For the text-containing cell, return its midpoint in [x, y] coordinate format. 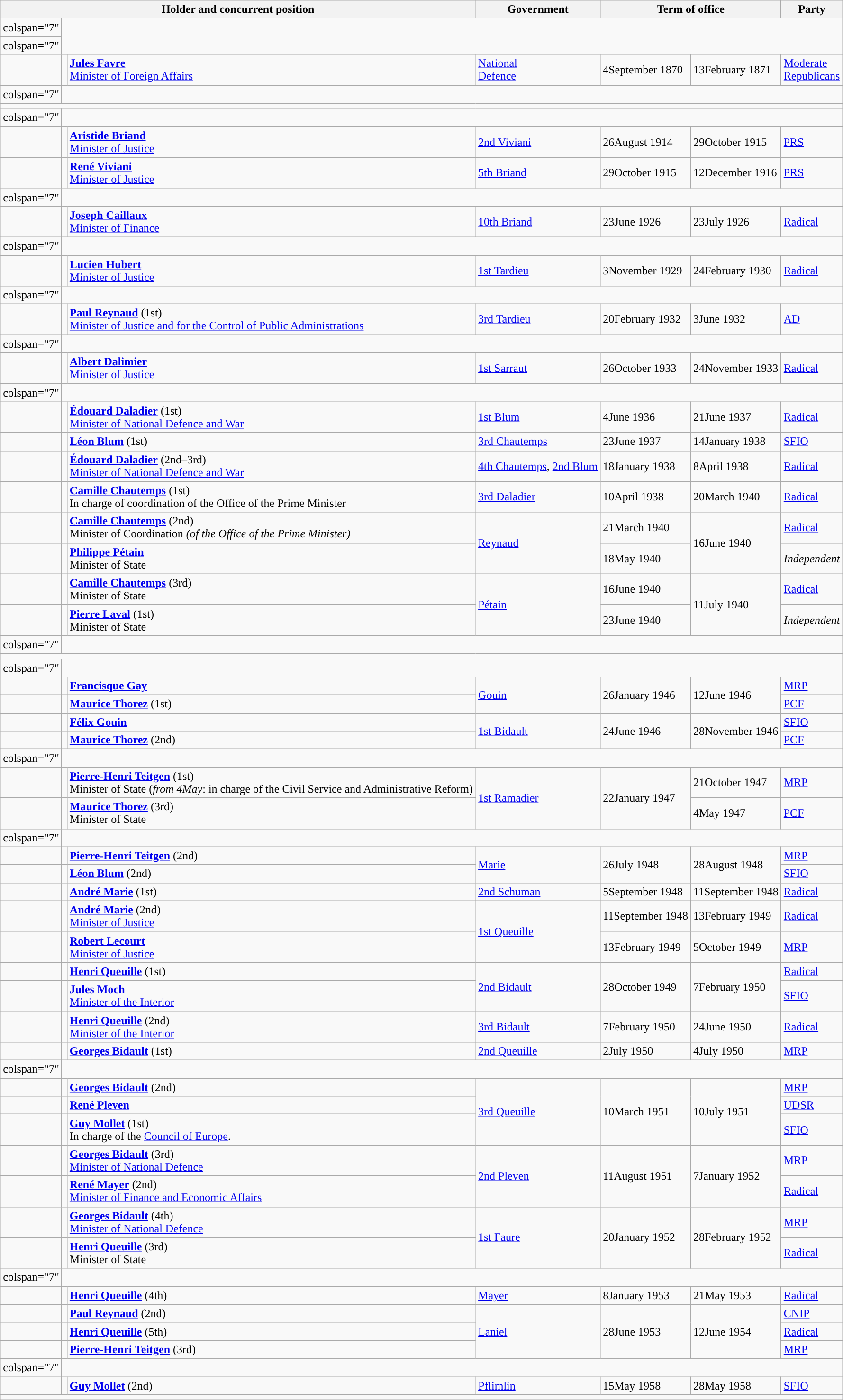
Holder and concurrent position [238, 9]
23June 1940 [645, 620]
René VivianiMinister of Justice [271, 172]
Guy Mollet (1st)In charge of the Council of Europe. [271, 1129]
26July 1948 [645, 865]
24June 1950 [735, 1026]
Paul Reynaud (2nd) [271, 1313]
Maurice Thorez (1st) [271, 704]
13February 1871 [735, 70]
2July 1950 [645, 1051]
10April 1938 [645, 497]
3June 1932 [735, 319]
Léon Blum (2nd) [271, 874]
Gouin [538, 695]
Marie [538, 865]
Reynaud [538, 543]
20January 1952 [645, 1237]
11August 1951 [645, 1176]
8January 1953 [645, 1295]
Georges Bidault (4th)Minister of National Defence [271, 1222]
Édouard Daladier (1st)Minister of National Defence and War [271, 417]
Léon Blum (1st) [271, 442]
28June 1953 [645, 1331]
1st Tardieu [538, 270]
8April 1938 [735, 466]
Joseph CaillauxMinister of Finance [271, 222]
21October 1947 [735, 783]
28May 1958 [735, 1386]
3rd Queuille [538, 1111]
10March 1951 [645, 1111]
Camille Chautemps (1st)In charge of coordination of the Office of the Prime Minister [271, 497]
Camille Chautemps (2nd)Minister of Coordination (of the Office of the Prime Minister) [271, 528]
22January 1947 [645, 798]
André Marie (2nd)Minister of Justice [271, 916]
Henri Queuille (4th) [271, 1295]
12June 1954 [735, 1331]
1st Ramadier [538, 798]
4September 1870 [645, 70]
3November 1929 [645, 270]
Félix Gouin [271, 722]
28February 1952 [735, 1237]
23June 1937 [645, 442]
Camille Chautemps (3rd)Minister of State [271, 589]
4June 1936 [645, 417]
2nd Queuille [538, 1051]
Georges Bidault (1st) [271, 1051]
4July 1950 [735, 1051]
3rd Chautemps [538, 442]
Henri Queuille (1st) [271, 971]
18May 1940 [645, 558]
15May 1958 [645, 1386]
1st Queuille [538, 931]
CNIP [812, 1313]
14January 1938 [735, 442]
UDSR [812, 1105]
20March 1940 [735, 497]
10July 1951 [735, 1111]
1st Bidault [538, 731]
20February 1932 [645, 319]
21June 1937 [735, 417]
28October 1949 [645, 986]
Georges Bidault (2nd) [271, 1087]
3rd Daladier [538, 497]
National Defence [538, 70]
23July 1926 [735, 222]
Maurice Thorez (2nd) [271, 740]
26October 1933 [645, 369]
3rd Tardieu [538, 319]
11July 1940 [735, 605]
Aristide BriandMinister of Justice [271, 142]
André Marie (1st) [271, 892]
Jules MochMinister of the Interior [271, 996]
Party [812, 9]
7January 1952 [735, 1176]
28November 1946 [735, 731]
10th Briand [538, 222]
Robert LecourtMinister of Justice [271, 947]
26January 1946 [645, 695]
Jules FavreMinister of Foreign Affairs [271, 70]
Guy Mollet (2nd) [271, 1386]
Pierre-Henri Teitgen (3rd) [271, 1349]
2nd Schuman [538, 892]
Pétain [538, 605]
18January 1938 [645, 466]
1st Faure [538, 1237]
24June 1946 [645, 731]
René Pleven [271, 1105]
5th Briand [538, 172]
Term of office [691, 9]
24February 1930 [735, 270]
Francisque Gay [271, 686]
Pierre Laval (1st)Minister of State [271, 620]
Pflimlin [538, 1386]
Henri Queuille (2nd)Minister of the Interior [271, 1026]
4May 1947 [735, 813]
Philippe PétainMinister of State [271, 558]
Pierre-Henri Teitgen (1st)Minister of State (from 4May: in charge of the Civil Service and Administrative Reform) [271, 783]
5October 1949 [735, 947]
12June 1946 [735, 695]
2nd Pleven [538, 1176]
Henri Queuille (5th) [271, 1331]
5September 1948 [645, 892]
Government [538, 9]
René Mayer (2nd)Minister of Finance and Economic Affairs [271, 1191]
Maurice Thorez (3rd)Minister of State [271, 813]
Georges Bidault (3rd)Minister of National Defence [271, 1161]
4th Chautemps, 2nd Blum [538, 466]
26August 1914 [645, 142]
21May 1953 [735, 1295]
12December 1916 [735, 172]
1st Blum [538, 417]
28August 1948 [735, 865]
24November 1933 [735, 369]
3rd Bidault [538, 1026]
Mayer [538, 1295]
Henri Queuille (3rd)Minister of State [271, 1253]
Édouard Daladier (2nd–3rd)Minister of National Defence and War [271, 466]
Albert DalimierMinister of Justice [271, 369]
Moderate Republicans [812, 70]
Laniel [538, 1331]
1st Sarraut [538, 369]
23June 1926 [645, 222]
2nd Bidault [538, 986]
Pierre-Henri Teitgen (2nd) [271, 856]
Lucien HubertMinister of Justice [271, 270]
AD [812, 319]
Paul Reynaud (1st)Minister of Justice and for the Control of Public Administrations [271, 319]
2nd Viviani [538, 142]
21March 1940 [645, 528]
